Locate the cell with the specified text and output its (x, y) center coordinate. 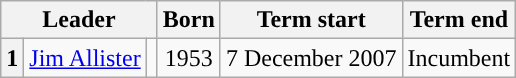
1953 (188, 58)
1 (12, 58)
Term end (459, 20)
Born (188, 20)
Leader (80, 20)
7 December 2007 (311, 58)
Term start (311, 20)
Jim Allister (85, 58)
Incumbent (459, 58)
